Detect which cell encompasses the target text, then output its (X, Y) center coordinate. 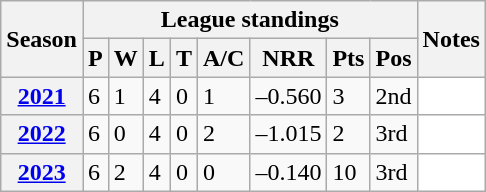
L (156, 58)
P (95, 58)
2022 (42, 134)
2023 (42, 172)
2021 (42, 96)
T (184, 58)
Pos (394, 58)
–0.140 (288, 172)
NRR (288, 58)
Season (42, 39)
–1.015 (288, 134)
3 (348, 96)
W (126, 58)
2nd (394, 96)
Notes (451, 39)
10 (348, 172)
League standings (250, 20)
A/C (223, 58)
–0.560 (288, 96)
Pts (348, 58)
